Find where the given text appears and provide that cell's center as (X, Y) coordinate. 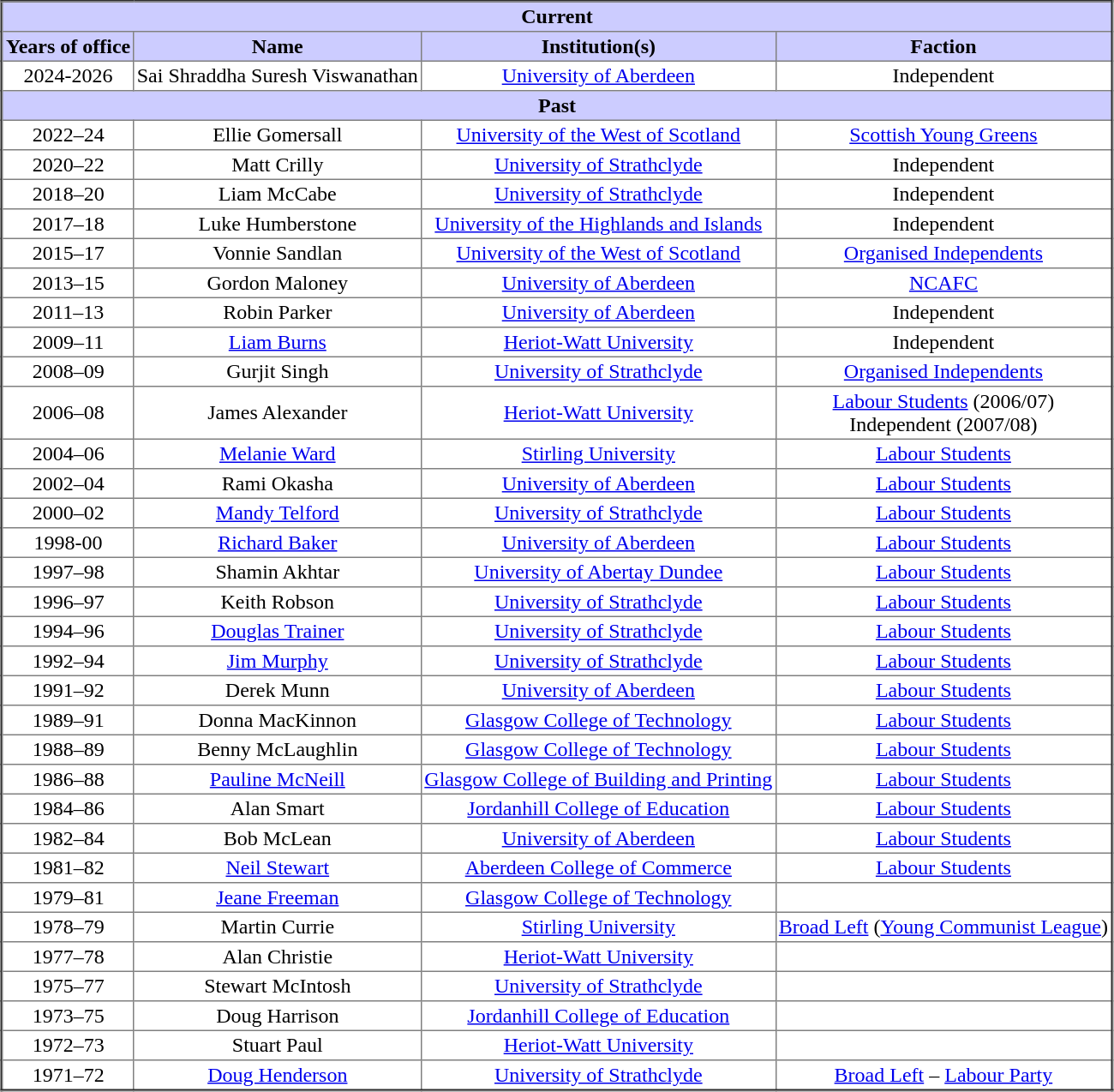
1989–91 (68, 720)
Gurjit Singh (278, 371)
Labour Students (2006/07) Independent (2007/08) (943, 413)
James Alexander (278, 413)
Alan Smart (278, 808)
Jim Murphy (278, 661)
Luke Humberstone (278, 224)
Aberdeen College of Commerce (598, 867)
University of the Highlands and Islands (598, 224)
Liam Burns (278, 342)
Pauline McNeill (278, 779)
Benny McLaughlin (278, 749)
Broad Left – Labour Party (943, 1075)
1992–94 (68, 661)
Doug Harrison (278, 1016)
Gordon Maloney (278, 283)
1986–88 (68, 779)
2020–22 (68, 165)
Donna MacKinnon (278, 720)
2024-2026 (68, 75)
1997–98 (68, 572)
Richard Baker (278, 543)
Martin Currie (278, 927)
Ellie Gomersall (278, 135)
1994–96 (68, 631)
Derek Munn (278, 690)
Matt Crilly (278, 165)
Faction (943, 46)
Stewart McIntosh (278, 986)
Rami Okasha (278, 483)
Scottish Young Greens (943, 135)
1991–92 (68, 690)
1981–82 (68, 867)
2018–20 (68, 194)
University of Abertay Dundee (598, 572)
1998-00 (68, 543)
Bob McLean (278, 838)
1984–86 (68, 808)
Current (557, 17)
1979–81 (68, 897)
1975–77 (68, 986)
Mandy Telford (278, 513)
1988–89 (68, 749)
2022–24 (68, 135)
Keith Robson (278, 602)
1982–84 (68, 838)
Past (557, 105)
Doug Henderson (278, 1075)
Years of office (68, 46)
2013–15 (68, 283)
Vonnie Sandlan (278, 253)
1996–97 (68, 602)
Alan Christie (278, 957)
Broad Left (Young Communist League) (943, 927)
2017–18 (68, 224)
Douglas Trainer (278, 631)
Name (278, 46)
Glasgow College of Building and Printing (598, 779)
Jeane Freeman (278, 897)
2008–09 (68, 371)
2006–08 (68, 413)
Shamin Akhtar (278, 572)
2004–06 (68, 453)
2011–13 (68, 312)
Melanie Ward (278, 453)
1972–73 (68, 1045)
Sai Shraddha Suresh Viswanathan (278, 75)
1973–75 (68, 1016)
2009–11 (68, 342)
Stuart Paul (278, 1045)
2002–04 (68, 483)
1978–79 (68, 927)
Neil Stewart (278, 867)
Liam McCabe (278, 194)
Institution(s) (598, 46)
1971–72 (68, 1075)
1977–78 (68, 957)
Robin Parker (278, 312)
NCAFC (943, 283)
2000–02 (68, 513)
2015–17 (68, 253)
